Determine the [x, y] coordinate at the center of the cell enclosing the given text.  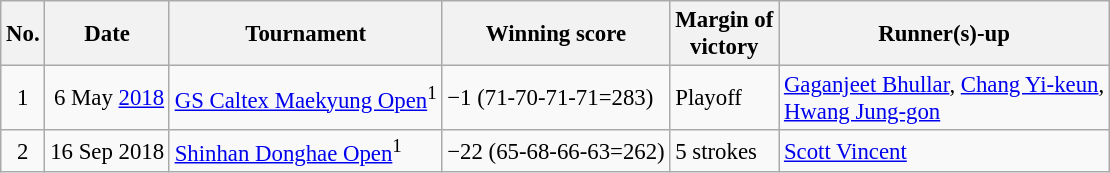
Gaganjeet Bhullar, Chang Yi-keun, Hwang Jung-gon [944, 98]
Date [107, 34]
Tournament [306, 34]
Playoff [724, 98]
5 strokes [724, 151]
No. [23, 34]
6 May 2018 [107, 98]
Scott Vincent [944, 151]
Winning score [556, 34]
1 [23, 98]
2 [23, 151]
Margin ofvictory [724, 34]
−1 (71-70-71-71=283) [556, 98]
16 Sep 2018 [107, 151]
Shinhan Donghae Open1 [306, 151]
−22 (65-68-66-63=262) [556, 151]
GS Caltex Maekyung Open1 [306, 98]
Runner(s)-up [944, 34]
